Return the (X, Y) coordinate for the center point of the cell that contains the specified text.  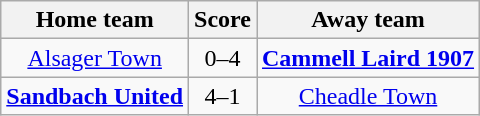
Score (223, 20)
0–4 (223, 58)
Sandbach United (95, 96)
Home team (95, 20)
Cheadle Town (368, 96)
Away team (368, 20)
4–1 (223, 96)
Cammell Laird 1907 (368, 58)
Alsager Town (95, 58)
